Capture the cell that displays the provided text and extract its [X, Y] central coordinate. 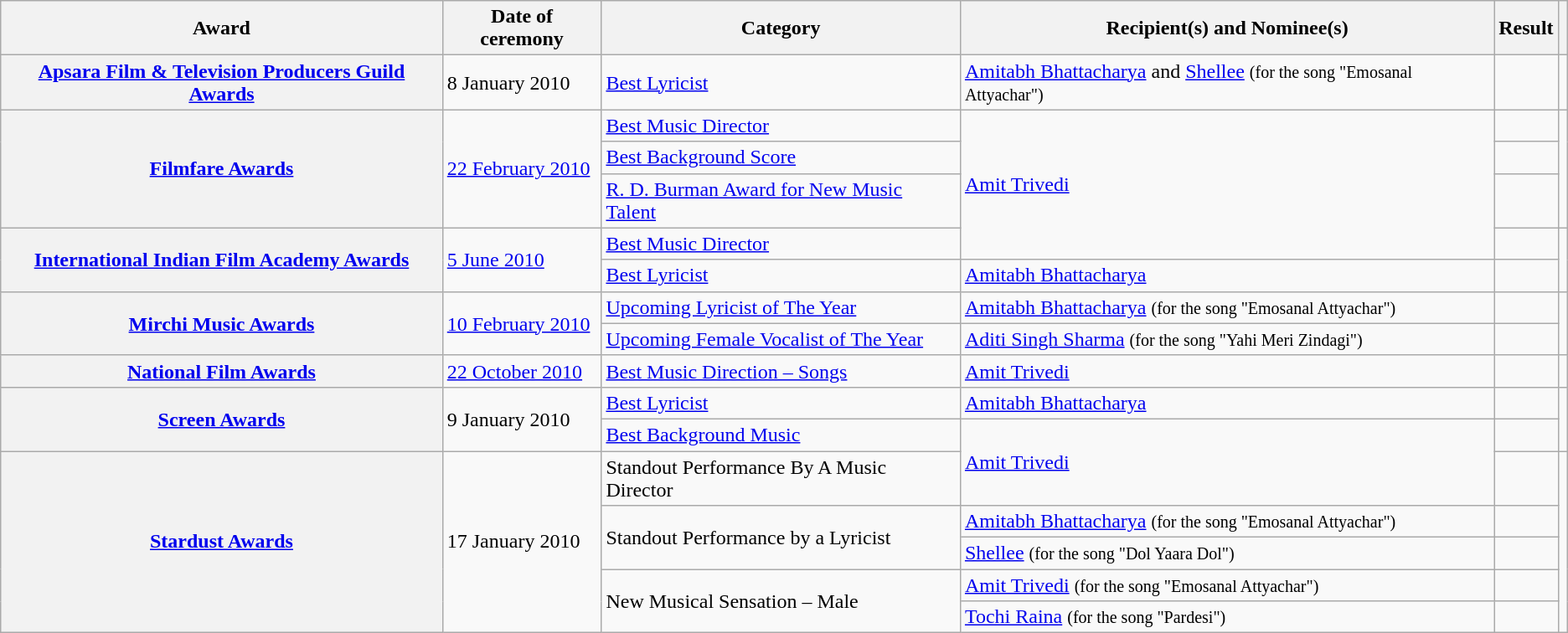
Category [781, 28]
Best Background Score [781, 157]
22 October 2010 [522, 371]
Upcoming Female Vocalist of The Year [781, 339]
National Film Awards [221, 371]
9 January 2010 [522, 419]
Aditi Singh Sharma (for the song "Yahi Meri Zindagi") [1226, 339]
R. D. Burman Award for New Music Talent [781, 201]
22 February 2010 [522, 169]
10 February 2010 [522, 323]
Standout Performance by a Lyricist [781, 538]
International Indian Film Academy Awards [221, 260]
Award [221, 28]
Stardust Awards [221, 541]
Result [1526, 28]
Date of ceremony [522, 28]
Mirchi Music Awards [221, 323]
Recipient(s) and Nominee(s) [1226, 28]
Amitabh Bhattacharya and Shellee (for the song "Emosanal Attyachar") [1226, 82]
Shellee (for the song "Dol Yaara Dol") [1226, 553]
New Musical Sensation – Male [781, 601]
Apsara Film & Television Producers Guild Awards [221, 82]
8 January 2010 [522, 82]
Best Background Music [781, 435]
Filmfare Awards [221, 169]
5 June 2010 [522, 260]
Best Music Direction – Songs [781, 371]
Standout Performance By A Music Director [781, 477]
Screen Awards [221, 419]
Upcoming Lyricist of The Year [781, 307]
17 January 2010 [522, 541]
Tochi Raina (for the song "Pardesi") [1226, 617]
Amit Trivedi (for the song "Emosanal Attyachar") [1226, 585]
